Return the [x, y] coordinate for the center point of the cell that contains the specified text.  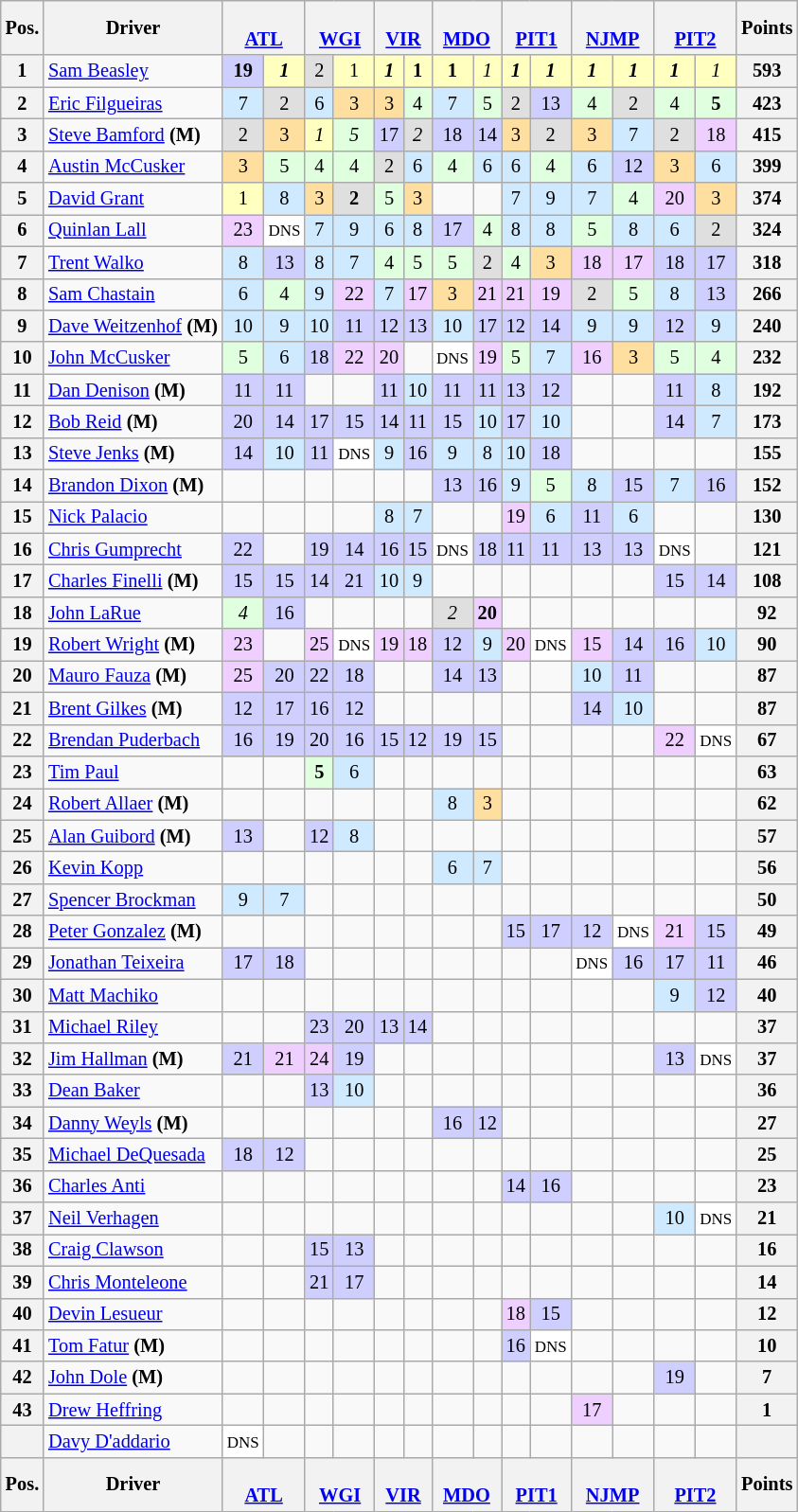
152 [767, 486]
Chris Gumprecht [133, 549]
232 [767, 358]
Jim Hallman (M) [133, 1058]
Craig Clawson [133, 1250]
Tim Paul [133, 772]
42 [23, 1378]
Danny Weyls (M) [133, 1123]
Nick Palacio [133, 517]
423 [767, 103]
John LaRue [133, 613]
Robert Wright (M) [133, 645]
28 [23, 932]
266 [767, 294]
33 [23, 1091]
Chris Monteleone [133, 1282]
David Grant [133, 199]
324 [767, 230]
Robert Allaer (M) [133, 804]
Dean Baker [133, 1091]
374 [767, 199]
Alan Guibord (M) [133, 836]
31 [23, 1027]
130 [767, 517]
Neil Verhagen [133, 1218]
Sam Beasley [133, 71]
Steve Jenks (M) [133, 454]
Michael DeQuesada [133, 1154]
30 [23, 995]
Kevin Kopp [133, 867]
192 [767, 390]
Matt Machiko [133, 995]
43 [23, 1410]
240 [767, 326]
Charles Anti [133, 1186]
593 [767, 71]
Brandon Dixon (M) [133, 486]
56 [767, 867]
38 [23, 1250]
John McCusker [133, 358]
Steve Bamford (M) [133, 134]
46 [767, 963]
Dan Denison (M) [133, 390]
Michael Riley [133, 1027]
Trent Walko [133, 262]
26 [23, 867]
35 [23, 1154]
29 [23, 963]
Brendan Puderbach [133, 740]
Jonathan Teixeira [133, 963]
Eric Filgueiras [133, 103]
92 [767, 613]
67 [767, 740]
415 [767, 134]
90 [767, 645]
155 [767, 454]
Quinlan Lall [133, 230]
Devin Lesueur [133, 1314]
Sam Chastain [133, 294]
Dave Weitzenhof (M) [133, 326]
Austin McCusker [133, 167]
121 [767, 549]
Bob Reid (M) [133, 421]
Tom Fatur (M) [133, 1345]
34 [23, 1123]
399 [767, 167]
Mauro Fauza (M) [133, 676]
57 [767, 836]
Davy D'addario [133, 1441]
32 [23, 1058]
49 [767, 932]
Spencer Brockman [133, 899]
John Dole (M) [133, 1378]
Drew Heffring [133, 1410]
318 [767, 262]
Brent Gilkes (M) [133, 708]
62 [767, 804]
41 [23, 1345]
50 [767, 899]
108 [767, 580]
63 [767, 772]
173 [767, 421]
39 [23, 1282]
Peter Gonzalez (M) [133, 932]
Charles Finelli (M) [133, 580]
